Detect which cell encompasses the target text, then output its (X, Y) center coordinate. 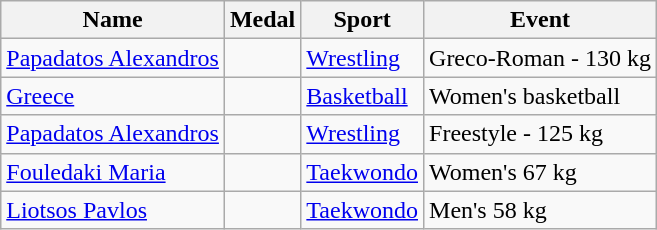
Fouledaki Maria (113, 172)
Sport (362, 20)
Medal (262, 20)
Greco-Roman - 130 kg (540, 58)
Women's basketball (540, 96)
Event (540, 20)
Basketball (362, 96)
Name (113, 20)
Liotsos Pavlos (113, 210)
Greece (113, 96)
Men's 58 kg (540, 210)
Freestyle - 125 kg (540, 134)
Women's 67 kg (540, 172)
